Return the [x, y] coordinate for the center point of the cell that contains the specified text.  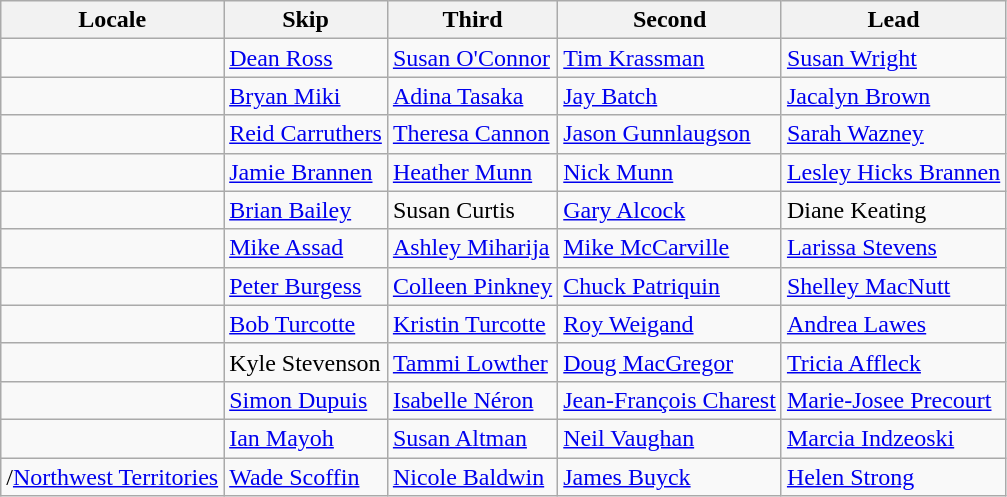
Diane Keating [893, 210]
Reid Carruthers [306, 134]
Dean Ross [306, 58]
Nick Munn [670, 172]
Mike McCarville [670, 248]
Larissa Stevens [893, 248]
Helen Strong [893, 477]
Ashley Miharija [472, 248]
Bryan Miki [306, 96]
Tammi Lowther [472, 362]
Mike Assad [306, 248]
Jean-François Charest [670, 400]
Locale [112, 20]
Marie-Josee Precourt [893, 400]
Shelley MacNutt [893, 286]
Susan O'Connor [472, 58]
Doug MacGregor [670, 362]
Lead [893, 20]
Susan Altman [472, 438]
Tricia Affleck [893, 362]
Second [670, 20]
Brian Bailey [306, 210]
Tim Krassman [670, 58]
Wade Scoffin [306, 477]
Kyle Stevenson [306, 362]
Theresa Cannon [472, 134]
Kristin Turcotte [472, 324]
Chuck Patriquin [670, 286]
Peter Burgess [306, 286]
Susan Curtis [472, 210]
Marcia Indzeoski [893, 438]
Jamie Brannen [306, 172]
Jay Batch [670, 96]
Nicole Baldwin [472, 477]
Jason Gunnlaugson [670, 134]
Jacalyn Brown [893, 96]
Neil Vaughan [670, 438]
Adina Tasaka [472, 96]
Gary Alcock [670, 210]
Colleen Pinkney [472, 286]
Susan Wright [893, 58]
Andrea Lawes [893, 324]
Lesley Hicks Brannen [893, 172]
Simon Dupuis [306, 400]
Third [472, 20]
Heather Munn [472, 172]
James Buyck [670, 477]
Bob Turcotte [306, 324]
Ian Mayoh [306, 438]
Sarah Wazney [893, 134]
/Northwest Territories [112, 477]
Roy Weigand [670, 324]
Skip [306, 20]
Isabelle Néron [472, 400]
